Capture the cell that displays the provided text and extract its [X, Y] central coordinate. 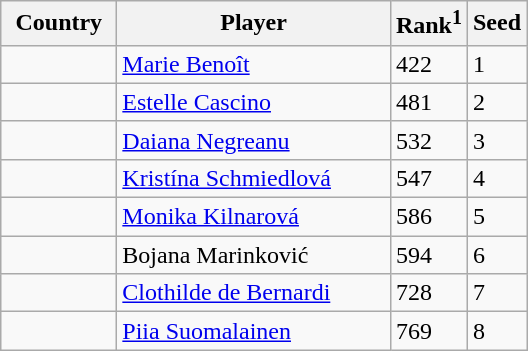
Seed [496, 24]
547 [428, 178]
Estelle Cascino [254, 102]
3 [496, 140]
Rank1 [428, 24]
594 [428, 255]
8 [496, 331]
6 [496, 255]
Player [254, 24]
1 [496, 64]
728 [428, 293]
Daiana Negreanu [254, 140]
481 [428, 102]
Clothilde de Bernardi [254, 293]
586 [428, 217]
Country [59, 24]
Kristína Schmiedlová [254, 178]
4 [496, 178]
Monika Kilnarová [254, 217]
Marie Benoît [254, 64]
Bojana Marinković [254, 255]
7 [496, 293]
Piia Suomalainen [254, 331]
532 [428, 140]
2 [496, 102]
5 [496, 217]
769 [428, 331]
422 [428, 64]
